Scan for the cell matching the given text and deliver its (x, y) coordinate at center. 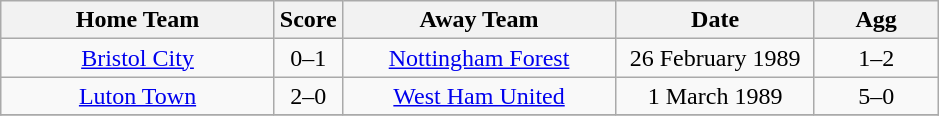
Home Team (138, 20)
2–0 (308, 96)
1 March 1989 (716, 96)
Date (716, 20)
26 February 1989 (716, 58)
Luton Town (138, 96)
Nottingham Forest (479, 58)
West Ham United (479, 96)
5–0 (876, 96)
Agg (876, 20)
0–1 (308, 58)
Bristol City (138, 58)
1–2 (876, 58)
Score (308, 20)
Away Team (479, 20)
